Identify which cell holds the provided text, then report its [x, y] central coordinate. 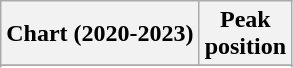
Chart (2020-2023) [100, 34]
Peak position [245, 34]
